Locate the cell with the specified text and output its [X, Y] center coordinate. 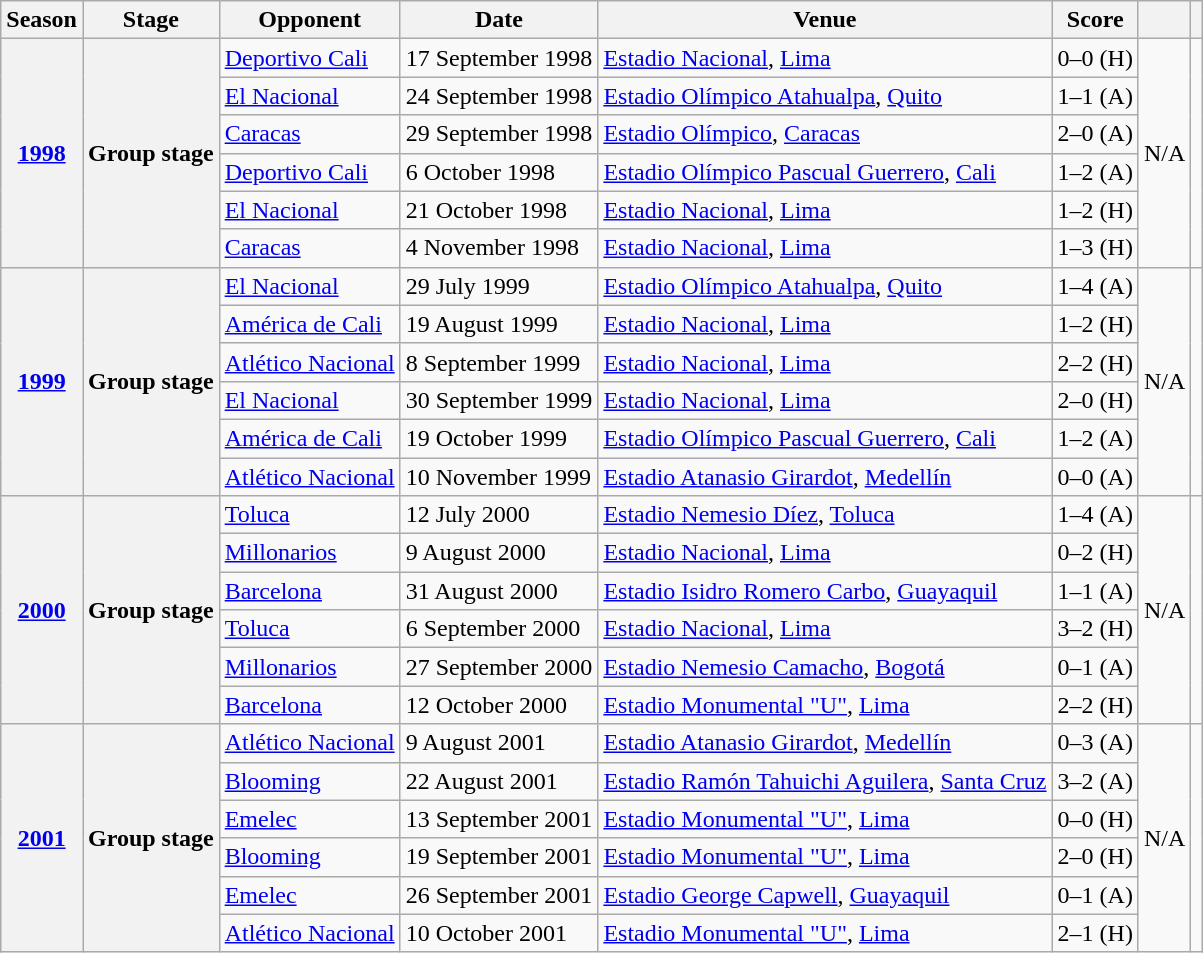
3–2 (A) [1095, 781]
2–1 (H) [1095, 933]
29 September 1998 [499, 134]
2001 [42, 838]
10 October 2001 [499, 933]
6 September 2000 [499, 629]
24 September 1998 [499, 96]
2–0 (A) [1095, 134]
19 August 1999 [499, 324]
Estadio Ramón Tahuichi Aguilera, Santa Cruz [825, 781]
0–3 (A) [1095, 743]
Stage [150, 20]
29 July 1999 [499, 286]
Estadio Nemesio Díez, Toluca [825, 515]
Venue [825, 20]
9 August 2000 [499, 553]
0–2 (H) [1095, 553]
1998 [42, 153]
8 September 1999 [499, 362]
4 November 1998 [499, 248]
Estadio Nemesio Camacho, Bogotá [825, 667]
21 October 1998 [499, 210]
9 August 2001 [499, 743]
26 September 2001 [499, 895]
Estadio Olímpico, Caracas [825, 134]
31 August 2000 [499, 591]
Estadio George Capwell, Guayaquil [825, 895]
Opponent [310, 20]
Score [1095, 20]
2000 [42, 610]
13 September 2001 [499, 819]
19 October 1999 [499, 438]
1999 [42, 381]
Date [499, 20]
Estadio Isidro Romero Carbo, Guayaquil [825, 591]
10 November 1999 [499, 477]
12 July 2000 [499, 515]
0–0 (A) [1095, 477]
17 September 1998 [499, 58]
22 August 2001 [499, 781]
3–2 (H) [1095, 629]
27 September 2000 [499, 667]
Season [42, 20]
19 September 2001 [499, 857]
30 September 1999 [499, 400]
12 October 2000 [499, 705]
1–3 (H) [1095, 248]
6 October 1998 [499, 172]
